Identify which cell holds the provided text, then report its [X, Y] central coordinate. 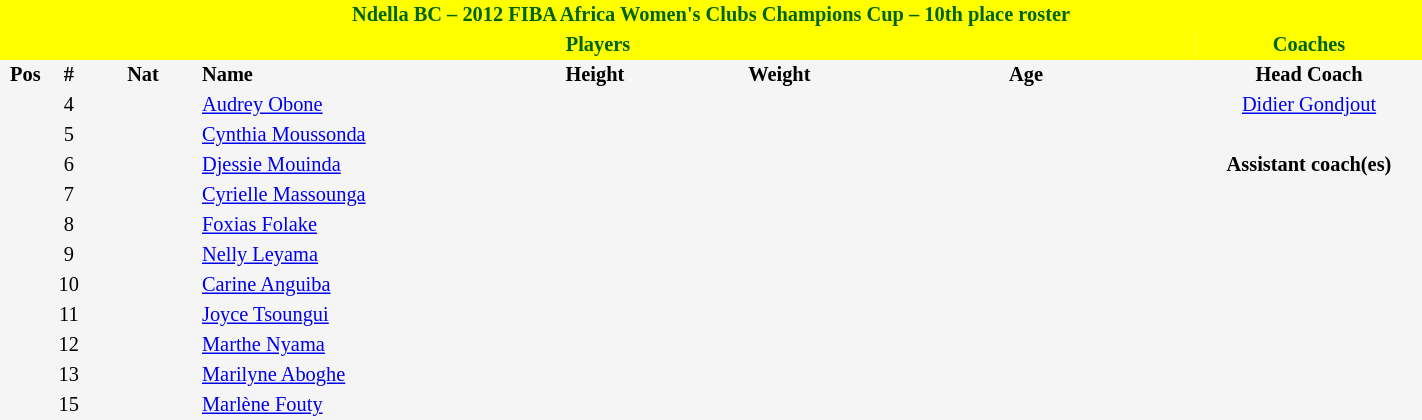
Djessie Mouinda [343, 165]
9 [69, 255]
Pos [26, 75]
Height [595, 75]
# [69, 75]
Marlène Fouty [343, 405]
5 [69, 135]
8 [69, 225]
Foxias Folake [343, 225]
Carine Anguiba [343, 285]
Players [598, 45]
6 [69, 165]
Nelly Leyama [343, 255]
Marthe Nyama [343, 345]
13 [69, 375]
Weight [780, 75]
Cynthia Moussonda [343, 135]
Ndella BC – 2012 FIBA Africa Women's Clubs Champions Cup – 10th place roster [711, 15]
Cyrielle Massounga [343, 195]
Didier Gondjout [1309, 105]
Joyce Tsoungui [343, 315]
7 [69, 195]
Assistant coach(es) [1309, 165]
4 [69, 105]
Audrey Obone [343, 105]
Coaches [1309, 45]
Age [1026, 75]
Marilyne Aboghe [343, 375]
10 [69, 285]
15 [69, 405]
Name [343, 75]
Head Coach [1309, 75]
Nat [143, 75]
11 [69, 315]
12 [69, 345]
